Search for the cell housing the specified text and yield its [X, Y] center coordinate. 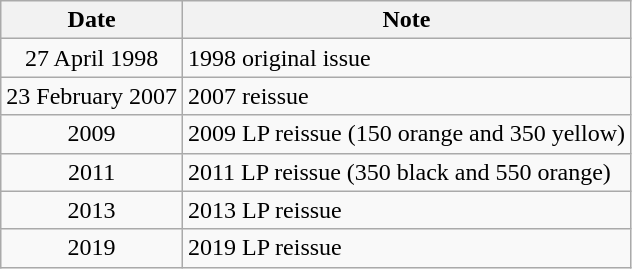
Date [92, 20]
23 February 2007 [92, 96]
2009 [92, 134]
2019 LP reissue [406, 248]
2011 [92, 172]
1998 original issue [406, 58]
2019 [92, 248]
Note [406, 20]
27 April 1998 [92, 58]
2007 reissue [406, 96]
2011 LP reissue (350 black and 550 orange) [406, 172]
2013 [92, 210]
2013 LP reissue [406, 210]
2009 LP reissue (150 orange and 350 yellow) [406, 134]
